Return [X, Y] of the center of cell containing provided text 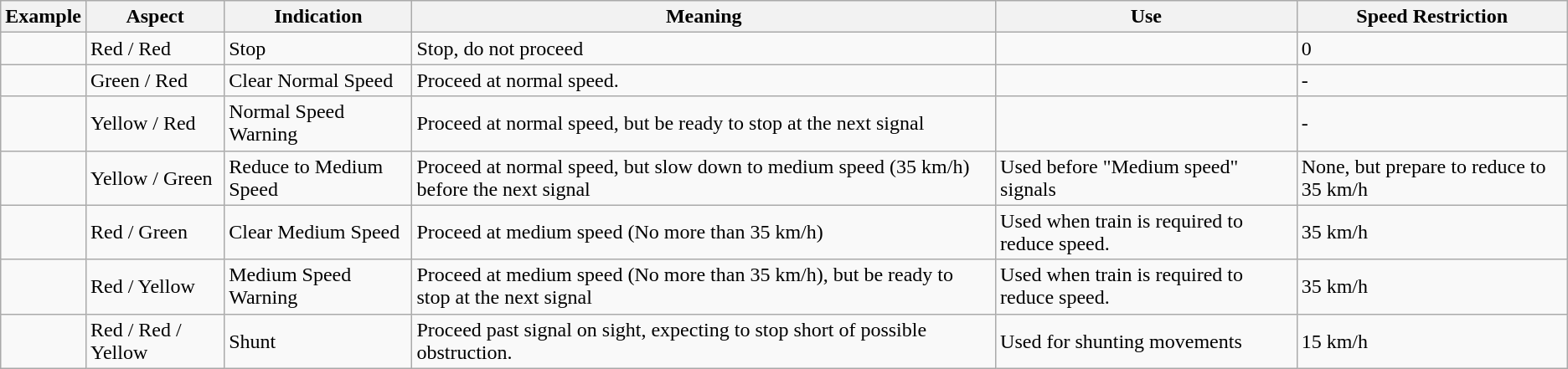
Proceed past signal on sight, expecting to stop short of possible obstruction. [704, 341]
0 [1432, 49]
Example [44, 17]
Red / Red [154, 49]
Reduce to Medium Speed [318, 177]
Used for shunting movements [1147, 341]
Meaning [704, 17]
Proceed at medium speed (No more than 35 km/h), but be ready to stop at the next signal [704, 286]
Use [1147, 17]
Red / Red / Yellow [154, 341]
Aspect [154, 17]
Proceed at medium speed (No more than 35 km/h) [704, 233]
Red / Yellow [154, 286]
Stop [318, 49]
Shunt [318, 341]
Indication [318, 17]
Clear Normal Speed [318, 80]
Proceed at normal speed. [704, 80]
Used before "Medium speed" signals [1147, 177]
Green / Red [154, 80]
Proceed at normal speed, but slow down to medium speed (35 km/h) before the next signal [704, 177]
Medium Speed Warning [318, 286]
Yellow / Green [154, 177]
Red / Green [154, 233]
Proceed at normal speed, but be ready to stop at the next signal [704, 124]
Yellow / Red [154, 124]
Clear Medium Speed [318, 233]
Stop, do not proceed [704, 49]
Speed Restriction [1432, 17]
None, but prepare to reduce to 35 km/h [1432, 177]
Normal Speed Warning [318, 124]
15 km/h [1432, 341]
